Identify which cell holds the provided text, then report its [X, Y] central coordinate. 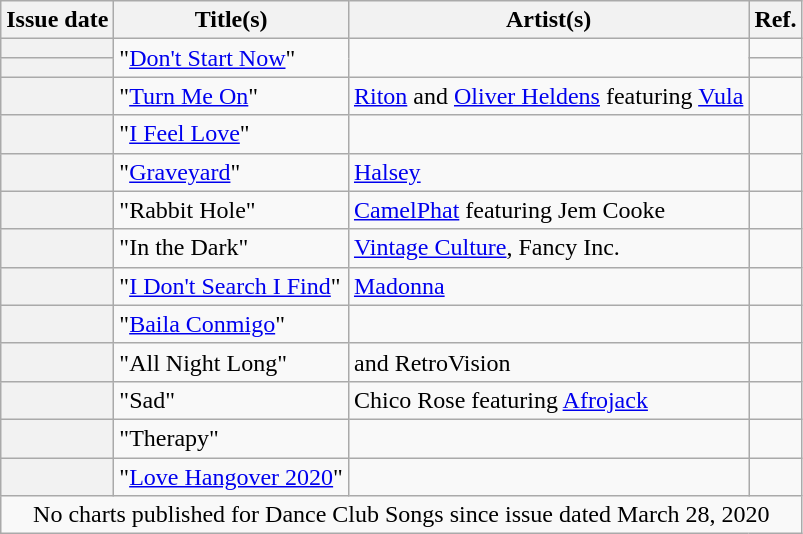
Issue date [58, 20]
"Turn Me On" [232, 96]
and RetroVision [548, 362]
Title(s) [232, 20]
"All Night Long" [232, 362]
Halsey [548, 172]
Ref. [776, 20]
"I Feel Love" [232, 134]
"I Don't Search I Find" [232, 286]
"Baila Conmigo" [232, 324]
No charts published for Dance Club Songs since issue dated March 28, 2020 [402, 515]
"Therapy" [232, 438]
Riton and Oliver Heldens featuring Vula [548, 96]
Vintage Culture, Fancy Inc. [548, 248]
"Sad" [232, 400]
"Rabbit Hole" [232, 210]
Artist(s) [548, 20]
"Love Hangover 2020" [232, 477]
CamelPhat featuring Jem Cooke [548, 210]
Madonna [548, 286]
"Don't Start Now" [232, 58]
"In the Dark" [232, 248]
Chico Rose featuring Afrojack [548, 400]
"Graveyard" [232, 172]
